Pinpoint the cell where the given text exists, returning its [X, Y] midpoint coordinate. 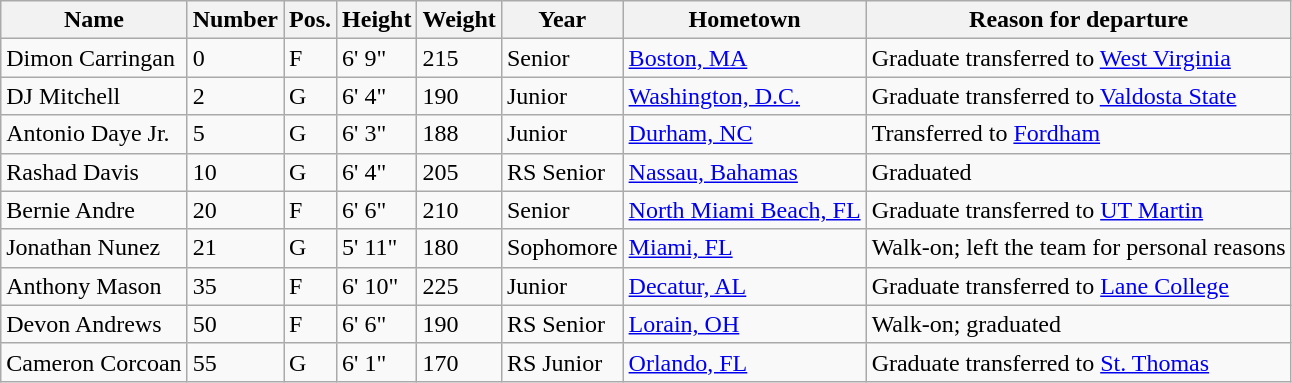
6' 10" [377, 286]
2 [235, 96]
50 [235, 324]
Pos. [310, 20]
RS Junior [562, 362]
Devon Andrews [94, 324]
Cameron Corcoan [94, 362]
Bernie Andre [94, 210]
Graduate transferred to UT Martin [1078, 210]
Durham, NC [744, 134]
Miami, FL [744, 248]
Nassau, Bahamas [744, 172]
170 [459, 362]
Dimon Carringan [94, 58]
Graduate transferred to Lane College [1078, 286]
210 [459, 210]
Walk-on; graduated [1078, 324]
Graduated [1078, 172]
35 [235, 286]
Orlando, FL [744, 362]
Number [235, 20]
Boston, MA [744, 58]
Jonathan Nunez [94, 248]
Hometown [744, 20]
180 [459, 248]
5' 11" [377, 248]
Reason for departure [1078, 20]
Graduate transferred to Valdosta State [1078, 96]
Anthony Mason [94, 286]
Height [377, 20]
20 [235, 210]
6' 1" [377, 362]
Rashad Davis [94, 172]
Year [562, 20]
55 [235, 362]
Antonio Daye Jr. [94, 134]
5 [235, 134]
Sophomore [562, 248]
225 [459, 286]
North Miami Beach, FL [744, 210]
10 [235, 172]
205 [459, 172]
6' 9" [377, 58]
21 [235, 248]
215 [459, 58]
Name [94, 20]
Washington, D.C. [744, 96]
6' 3" [377, 134]
188 [459, 134]
Transferred to Fordham [1078, 134]
Graduate transferred to St. Thomas [1078, 362]
0 [235, 58]
Lorain, OH [744, 324]
Decatur, AL [744, 286]
Weight [459, 20]
Graduate transferred to West Virginia [1078, 58]
Walk-on; left the team for personal reasons [1078, 248]
DJ Mitchell [94, 96]
